Identify which cell holds the provided text, then report its (X, Y) central coordinate. 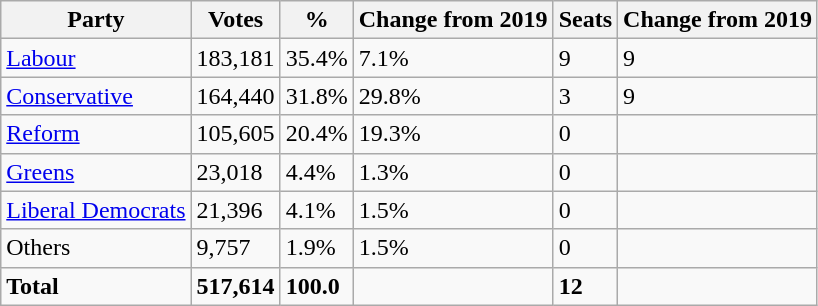
Reform (96, 134)
Votes (236, 20)
35.4% (316, 58)
19.3% (453, 134)
105,605 (236, 134)
Labour (96, 58)
Others (96, 248)
9,757 (236, 248)
7.1% (453, 58)
% (316, 20)
Conservative (96, 96)
1.3% (453, 172)
3 (585, 96)
12 (585, 286)
Total (96, 286)
100.0 (316, 286)
23,018 (236, 172)
Seats (585, 20)
Party (96, 20)
Greens (96, 172)
4.4% (316, 172)
20.4% (316, 134)
164,440 (236, 96)
183,181 (236, 58)
29.8% (453, 96)
4.1% (316, 210)
Liberal Democrats (96, 210)
31.8% (316, 96)
21,396 (236, 210)
517,614 (236, 286)
1.9% (316, 248)
